Provide the [X, Y] coordinate of the cell's center where the given text is located.  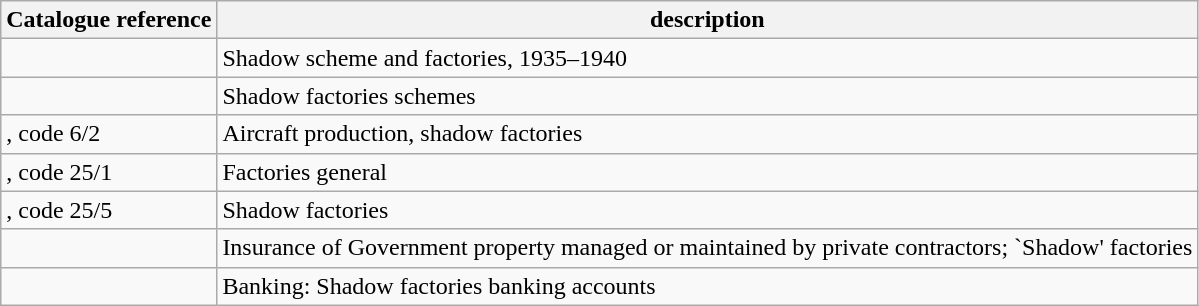
Shadow factories [708, 210]
Factories general [708, 172]
Catalogue reference [109, 20]
, code 25/1 [109, 172]
Shadow scheme and factories, 1935–1940 [708, 58]
Aircraft production, shadow factories [708, 134]
, code 25/5 [109, 210]
Insurance of Government property managed or maintained by private contractors; `Shadow' factories [708, 248]
, code 6/2 [109, 134]
Shadow factories schemes [708, 96]
Banking: Shadow factories banking accounts [708, 286]
description [708, 20]
